Identify which cell holds the provided text, then report its (X, Y) central coordinate. 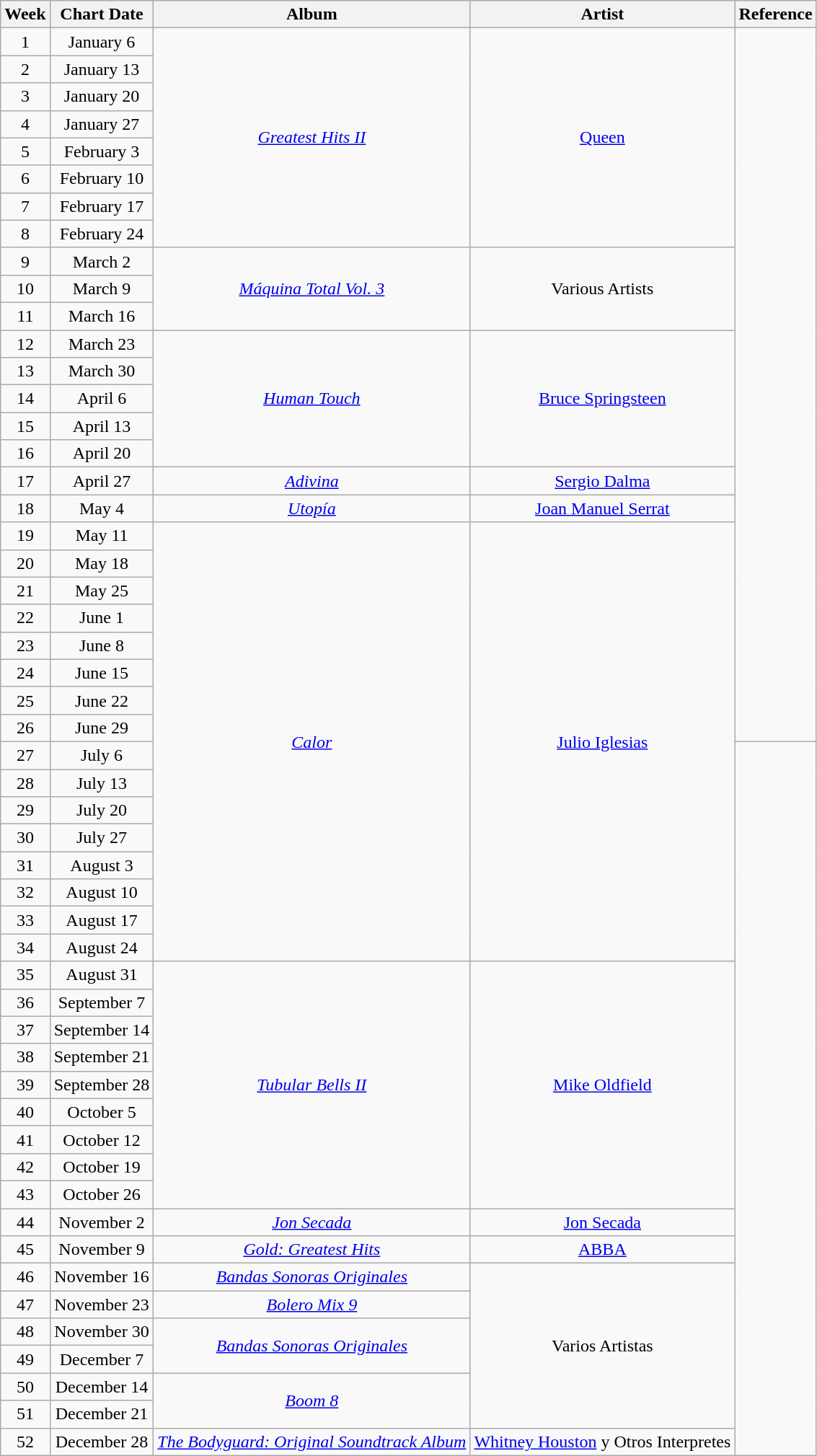
Boom 8 (312, 1400)
31 (25, 865)
ABBA (603, 1250)
August 24 (102, 948)
7 (25, 206)
33 (25, 920)
44 (25, 1222)
45 (25, 1250)
August 10 (102, 893)
Varios Artistas (603, 1346)
January 20 (102, 97)
Calor (312, 741)
June 29 (102, 728)
Human Touch (312, 399)
December 28 (102, 1442)
13 (25, 371)
March 30 (102, 371)
May 4 (102, 508)
47 (25, 1305)
February 17 (102, 206)
August 17 (102, 920)
Sergio Dalma (603, 481)
Utopía (312, 508)
November 23 (102, 1305)
9 (25, 261)
Mike Oldfield (603, 1085)
March 23 (102, 344)
6 (25, 179)
October 5 (102, 1112)
Week (25, 14)
29 (25, 811)
September 7 (102, 1002)
21 (25, 591)
43 (25, 1194)
Gold: Greatest Hits (312, 1250)
25 (25, 700)
49 (25, 1359)
June 8 (102, 645)
Joan Manuel Serrat (603, 508)
December 7 (102, 1359)
November 2 (102, 1222)
36 (25, 1002)
Queen (603, 138)
Chart Date (102, 14)
39 (25, 1085)
The Bodyguard: Original Soundtrack Album (312, 1442)
December 21 (102, 1414)
11 (25, 316)
February 10 (102, 179)
34 (25, 948)
June 15 (102, 673)
June 1 (102, 618)
July 20 (102, 811)
30 (25, 838)
September 21 (102, 1057)
32 (25, 893)
Bolero Mix 9 (312, 1305)
4 (25, 124)
September 14 (102, 1030)
15 (25, 426)
51 (25, 1414)
Máquina Total Vol. 3 (312, 288)
27 (25, 755)
8 (25, 234)
Various Artists (603, 288)
August 3 (102, 865)
19 (25, 536)
January 6 (102, 42)
November 9 (102, 1250)
November 30 (102, 1332)
37 (25, 1030)
December 14 (102, 1387)
November 16 (102, 1277)
17 (25, 481)
September 28 (102, 1085)
May 18 (102, 563)
42 (25, 1167)
28 (25, 782)
April 6 (102, 399)
April 27 (102, 481)
Bruce Springsteen (603, 399)
February 24 (102, 234)
April 13 (102, 426)
March 16 (102, 316)
35 (25, 975)
52 (25, 1442)
2 (25, 69)
14 (25, 399)
March 9 (102, 288)
February 3 (102, 151)
July 13 (102, 782)
January 13 (102, 69)
23 (25, 645)
October 12 (102, 1139)
16 (25, 454)
5 (25, 151)
3 (25, 97)
May 11 (102, 536)
January 27 (102, 124)
38 (25, 1057)
48 (25, 1332)
Album (312, 14)
March 2 (102, 261)
Tubular Bells II (312, 1085)
18 (25, 508)
Artist (603, 14)
June 22 (102, 700)
46 (25, 1277)
1 (25, 42)
Reference (776, 14)
Adivina (312, 481)
October 26 (102, 1194)
July 6 (102, 755)
10 (25, 288)
April 20 (102, 454)
50 (25, 1387)
August 31 (102, 975)
24 (25, 673)
22 (25, 618)
12 (25, 344)
Whitney Houston y Otros Interpretes (603, 1442)
May 25 (102, 591)
July 27 (102, 838)
41 (25, 1139)
Greatest Hits II (312, 138)
October 19 (102, 1167)
40 (25, 1112)
Julio Iglesias (603, 741)
26 (25, 728)
20 (25, 563)
